Detect which cell encompasses the target text, then output its (X, Y) center coordinate. 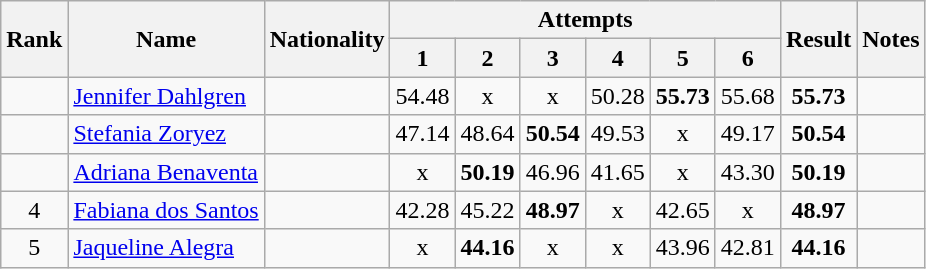
43.96 (682, 248)
46.96 (552, 172)
48.64 (488, 134)
55.68 (748, 96)
50.28 (618, 96)
Name (166, 39)
1 (422, 58)
Jennifer Dahlgren (166, 96)
Result (818, 39)
41.65 (618, 172)
2 (488, 58)
Rank (34, 39)
43.30 (748, 172)
49.17 (748, 134)
42.81 (748, 248)
42.65 (682, 210)
45.22 (488, 210)
Stefania Zoryez (166, 134)
Jaqueline Alegra (166, 248)
6 (748, 58)
49.53 (618, 134)
3 (552, 58)
Fabiana dos Santos (166, 210)
54.48 (422, 96)
Attempts (585, 20)
Notes (891, 39)
42.28 (422, 210)
Nationality (327, 39)
Adriana Benaventa (166, 172)
47.14 (422, 134)
